Scan for the cell matching the given text and deliver its [X, Y] coordinate at center. 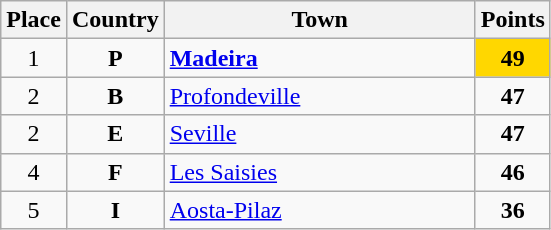
I [115, 210]
B [115, 96]
Madeira [320, 58]
P [115, 58]
46 [512, 172]
Country [115, 20]
Les Saisies [320, 172]
4 [34, 172]
5 [34, 210]
Place [34, 20]
Seville [320, 134]
E [115, 134]
Aosta-Pilaz [320, 210]
49 [512, 58]
1 [34, 58]
Town [320, 20]
Profondeville [320, 96]
36 [512, 210]
F [115, 172]
Points [512, 20]
